Provide the [X, Y] coordinate of the cell's center where the given text is located.  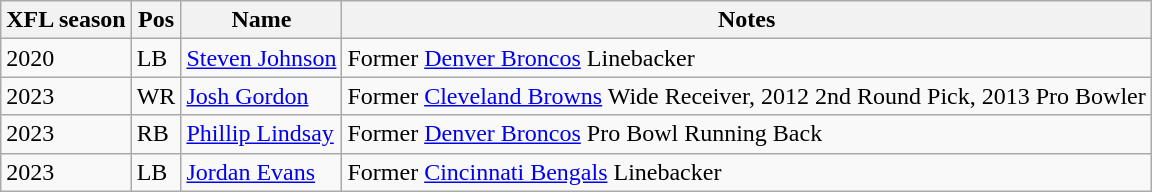
Former Cincinnati Bengals Linebacker [746, 172]
Steven Johnson [262, 58]
Jordan Evans [262, 172]
Name [262, 20]
Former Cleveland Browns Wide Receiver, 2012 2nd Round Pick, 2013 Pro Bowler [746, 96]
Phillip Lindsay [262, 134]
XFL season [66, 20]
2020 [66, 58]
Notes [746, 20]
Former Denver Broncos Pro Bowl Running Back [746, 134]
Pos [156, 20]
RB [156, 134]
Former Denver Broncos Linebacker [746, 58]
WR [156, 96]
Josh Gordon [262, 96]
